Search for the cell housing the specified text and yield its [X, Y] center coordinate. 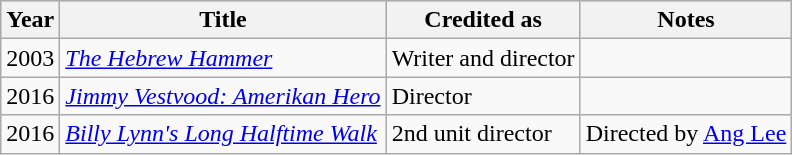
Jimmy Vestvood: Amerikan Hero [223, 96]
Credited as [483, 20]
The Hebrew Hammer [223, 58]
2nd unit director [483, 134]
Directed by Ang Lee [686, 134]
Writer and director [483, 58]
2003 [30, 58]
Notes [686, 20]
Title [223, 20]
Year [30, 20]
Billy Lynn's Long Halftime Walk [223, 134]
Director [483, 96]
